Identify which cell holds the provided text, then report its (X, Y) central coordinate. 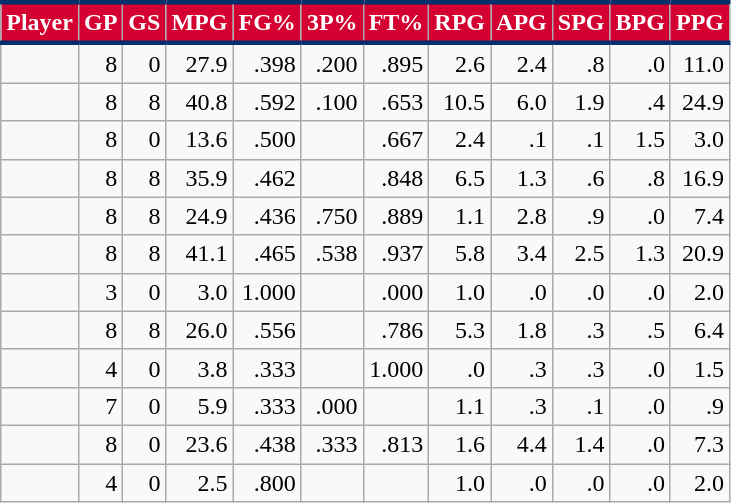
7.3 (700, 444)
PPG (700, 22)
MPG (200, 22)
11.0 (700, 63)
.786 (396, 330)
.813 (396, 444)
FG% (267, 22)
.438 (267, 444)
.556 (267, 330)
1.9 (581, 102)
3 (100, 292)
2.8 (522, 216)
BPG (640, 22)
.667 (396, 140)
3P% (332, 22)
.6 (581, 178)
.848 (396, 178)
.538 (332, 254)
13.6 (200, 140)
26.0 (200, 330)
.800 (267, 483)
27.9 (200, 63)
6.5 (460, 178)
Player (40, 22)
6.4 (700, 330)
.5 (640, 330)
7.4 (700, 216)
7 (100, 406)
1.6 (460, 444)
23.6 (200, 444)
16.9 (700, 178)
.398 (267, 63)
.937 (396, 254)
.436 (267, 216)
.465 (267, 254)
.895 (396, 63)
6.0 (522, 102)
1.8 (522, 330)
40.8 (200, 102)
20.9 (700, 254)
2.6 (460, 63)
SPG (581, 22)
5.9 (200, 406)
.653 (396, 102)
.462 (267, 178)
3.4 (522, 254)
.889 (396, 216)
3.8 (200, 368)
.200 (332, 63)
35.9 (200, 178)
.750 (332, 216)
GP (100, 22)
FT% (396, 22)
41.1 (200, 254)
1.4 (581, 444)
APG (522, 22)
5.3 (460, 330)
.100 (332, 102)
.4 (640, 102)
RPG (460, 22)
4.4 (522, 444)
.500 (267, 140)
GS (144, 22)
.592 (267, 102)
10.5 (460, 102)
5.8 (460, 254)
